Return the [x, y] coordinate for the center point of the cell that contains the specified text.  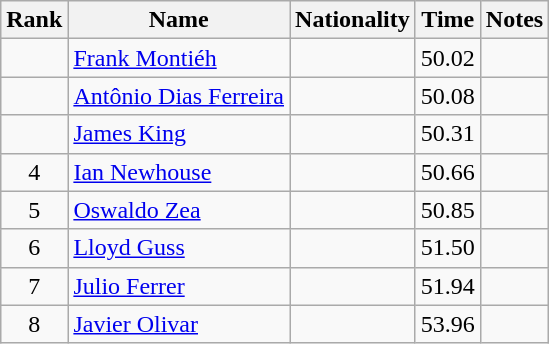
Javier Olivar [179, 324]
5 [34, 210]
51.50 [448, 248]
50.31 [448, 134]
Ian Newhouse [179, 172]
7 [34, 286]
Nationality [353, 20]
50.02 [448, 58]
6 [34, 248]
8 [34, 324]
50.66 [448, 172]
53.96 [448, 324]
Antônio Dias Ferreira [179, 96]
50.08 [448, 96]
Julio Ferrer [179, 286]
Oswaldo Zea [179, 210]
Rank [34, 20]
Lloyd Guss [179, 248]
James King [179, 134]
51.94 [448, 286]
Frank Montiéh [179, 58]
Notes [514, 20]
50.85 [448, 210]
Time [448, 20]
Name [179, 20]
4 [34, 172]
